Scan for the cell matching the given text and deliver its [x, y] coordinate at center. 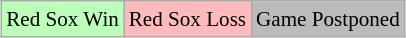
Game Postponed [328, 18]
Red Sox Win [62, 18]
Red Sox Loss [188, 18]
